Detect which cell encompasses the target text, then output its (X, Y) center coordinate. 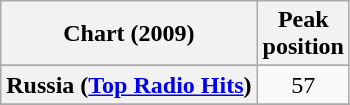
57 (303, 85)
Chart (2009) (129, 34)
Peakposition (303, 34)
Russia (Top Radio Hits) (129, 85)
